Scan for the cell matching the given text and deliver its [x, y] coordinate at center. 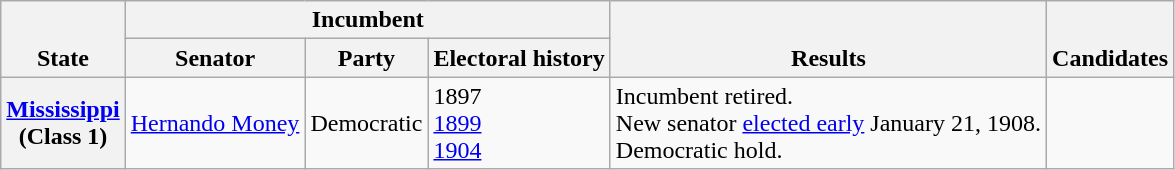
Democratic [366, 123]
Mississippi(Class 1) [63, 123]
1897 18991904 [519, 123]
Senator [215, 58]
Incumbent retired.New senator elected early January 21, 1908.Democratic hold. [828, 123]
Party [366, 58]
Incumbent [368, 20]
Candidates [1110, 39]
State [63, 39]
Electoral history [519, 58]
Hernando Money [215, 123]
Results [828, 39]
